Capture the cell that displays the provided text and extract its [x, y] central coordinate. 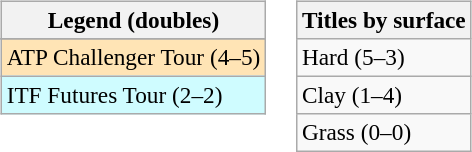
ATP Challenger Tour (4–5) [133, 57]
Titles by surface [384, 20]
ITF Futures Tour (2–2) [133, 95]
Legend (doubles) [133, 20]
Hard (5–3) [384, 57]
Grass (0–0) [384, 133]
Clay (1–4) [384, 95]
